Provide the [X, Y] coordinate of the cell's center where the given text is located.  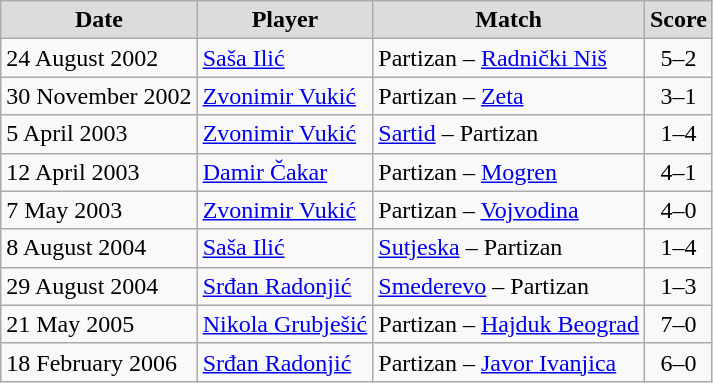
Score [678, 20]
6–0 [678, 362]
Partizan – Javor Ivanjica [509, 362]
Partizan – Vojvodina [509, 210]
Damir Čakar [285, 172]
Sartid – Partizan [509, 134]
21 May 2005 [99, 324]
Sutjeska – Partizan [509, 248]
Match [509, 20]
Partizan – Hajduk Beograd [509, 324]
Partizan – Mogren [509, 172]
4–0 [678, 210]
12 April 2003 [99, 172]
8 August 2004 [99, 248]
Player [285, 20]
Partizan – Zeta [509, 96]
30 November 2002 [99, 96]
3–1 [678, 96]
Partizan – Radnički Niš [509, 58]
5–2 [678, 58]
Nikola Grubješić [285, 324]
1–3 [678, 286]
Smederevo – Partizan [509, 286]
5 April 2003 [99, 134]
29 August 2004 [99, 286]
Date [99, 20]
24 August 2002 [99, 58]
18 February 2006 [99, 362]
7–0 [678, 324]
7 May 2003 [99, 210]
4–1 [678, 172]
